Find where the given text appears and provide that cell's center as (X, Y) coordinate. 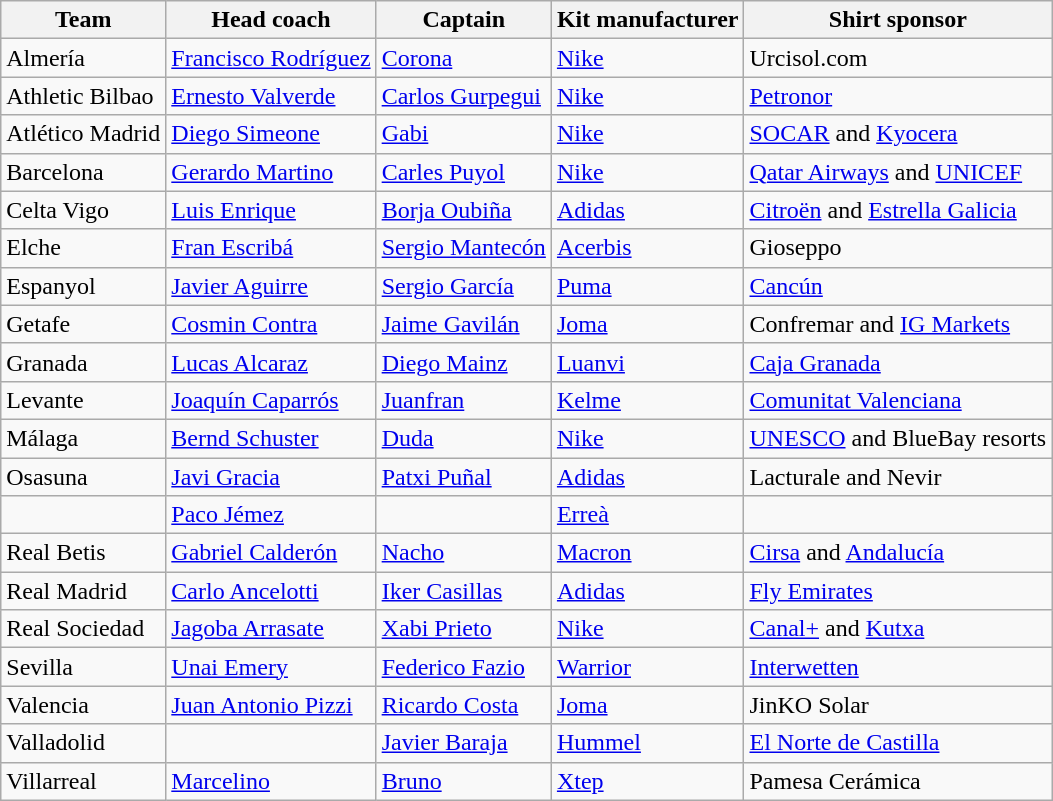
Nacho (464, 553)
Carlo Ancelotti (271, 591)
Juanfran (464, 400)
Marcelino (271, 781)
Petronor (898, 96)
Borja Oubiña (464, 210)
SOCAR and Kyocera (898, 134)
Celta Vigo (84, 210)
Sevilla (84, 667)
Francisco Rodríguez (271, 58)
Macron (648, 553)
Espanyol (84, 286)
Caja Granada (898, 362)
Real Madrid (84, 591)
Warrior (648, 667)
Lucas Alcaraz (271, 362)
UNESCO and BlueBay resorts (898, 438)
Joaquín Caparrós (271, 400)
Javier Baraja (464, 743)
Cirsa and Andalucía (898, 553)
Elche (84, 248)
Acerbis (648, 248)
Paco Jémez (271, 515)
Ricardo Costa (464, 705)
Team (84, 20)
Gioseppo (898, 248)
Jaime Gavilán (464, 324)
Confremar and IG Markets (898, 324)
Cosmin Contra (271, 324)
Bruno (464, 781)
Xabi Prieto (464, 629)
Valencia (84, 705)
Erreà (648, 515)
Corona (464, 58)
Patxi Puñal (464, 477)
Hummel (648, 743)
Getafe (84, 324)
Unai Emery (271, 667)
Atlético Madrid (84, 134)
Jagoba Arrasate (271, 629)
Cancún (898, 286)
Fly Emirates (898, 591)
Barcelona (84, 172)
Sergio Mantecón (464, 248)
Levante (84, 400)
JinKO Solar (898, 705)
Head coach (271, 20)
Osasuna (84, 477)
Luis Enrique (271, 210)
Qatar Airways and UNICEF (898, 172)
Javier Aguirre (271, 286)
Interwetten (898, 667)
Puma (648, 286)
Sergio García (464, 286)
Gabriel Calderón (271, 553)
Almería (84, 58)
Fran Escribá (271, 248)
Athletic Bilbao (84, 96)
Shirt sponsor (898, 20)
Canal+ and Kutxa (898, 629)
Pamesa Cerámica (898, 781)
Ernesto Valverde (271, 96)
Diego Simeone (271, 134)
Captain (464, 20)
Valladolid (84, 743)
Kelme (648, 400)
Carles Puyol (464, 172)
Real Betis (84, 553)
Gerardo Martino (271, 172)
El Norte de Castilla (898, 743)
Urcisol.com (898, 58)
Lacturale and Nevir (898, 477)
Málaga (84, 438)
Villarreal (84, 781)
Real Sociedad (84, 629)
Iker Casillas (464, 591)
Gabi (464, 134)
Citroën and Estrella Galicia (898, 210)
Federico Fazio (464, 667)
Comunitat Valenciana (898, 400)
Diego Mainz (464, 362)
Bernd Schuster (271, 438)
Carlos Gurpegui (464, 96)
Javi Gracia (271, 477)
Granada (84, 362)
Luanvi (648, 362)
Juan Antonio Pizzi (271, 705)
Kit manufacturer (648, 20)
Duda (464, 438)
Xtep (648, 781)
